Search for the cell housing the specified text and yield its [X, Y] center coordinate. 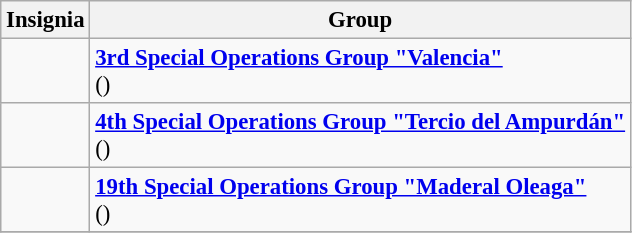
Group [360, 20]
3rd Special Operations Group "Valencia"() [360, 72]
4th Special Operations Group "Tercio del Ampurdán"() [360, 136]
19th Special Operations Group "Maderal Oleaga" () [360, 200]
Insignia [46, 20]
